For the text-containing cell, return its midpoint in (X, Y) coordinate format. 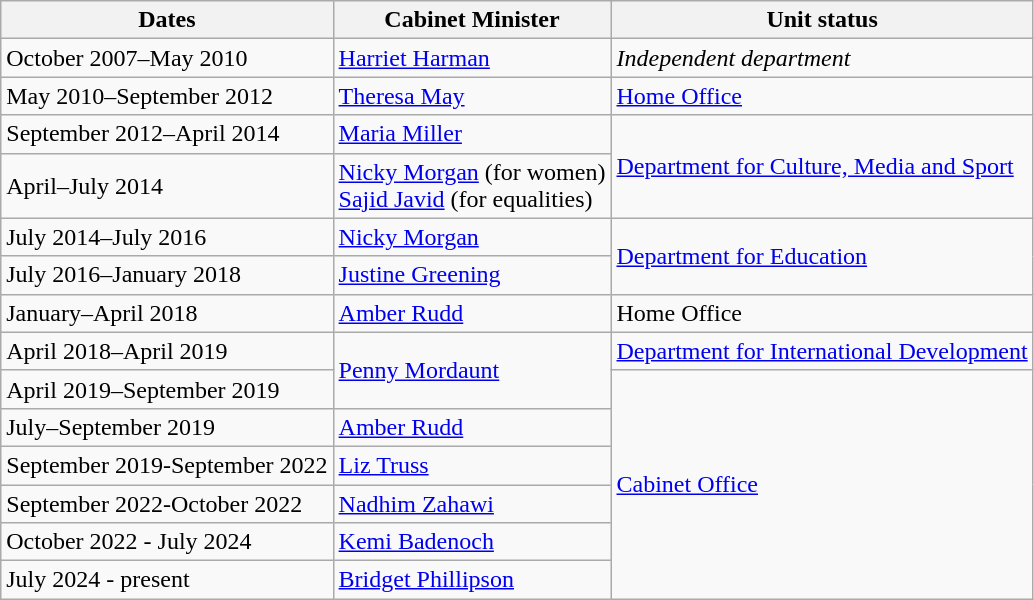
Department for Education (822, 256)
April 2019–September 2019 (167, 389)
October 2022 - July 2024 (167, 542)
July 2016–January 2018 (167, 275)
Independent department (822, 58)
January–April 2018 (167, 313)
Nadhim Zahawi (472, 503)
September 2022-October 2022 (167, 503)
Nicky Morgan (472, 237)
Kemi Badenoch (472, 542)
October 2007–May 2010 (167, 58)
Penny Mordaunt (472, 370)
July–September 2019 (167, 427)
May 2010–September 2012 (167, 96)
April 2018–April 2019 (167, 351)
Cabinet Minister (472, 20)
Liz Truss (472, 465)
July 2014–July 2016 (167, 237)
September 2012–April 2014 (167, 134)
September 2019-September 2022 (167, 465)
Maria Miller (472, 134)
Unit status (822, 20)
Theresa May (472, 96)
July 2024 - present (167, 580)
Department for Culture, Media and Sport (822, 166)
Bridget Phillipson (472, 580)
Cabinet Office (822, 484)
Dates (167, 20)
Harriet Harman (472, 58)
Justine Greening (472, 275)
Department for International Development (822, 351)
Nicky Morgan (for women)Sajid Javid (for equalities) (472, 186)
April–July 2014 (167, 186)
